Detect which cell encompasses the target text, then output its (X, Y) center coordinate. 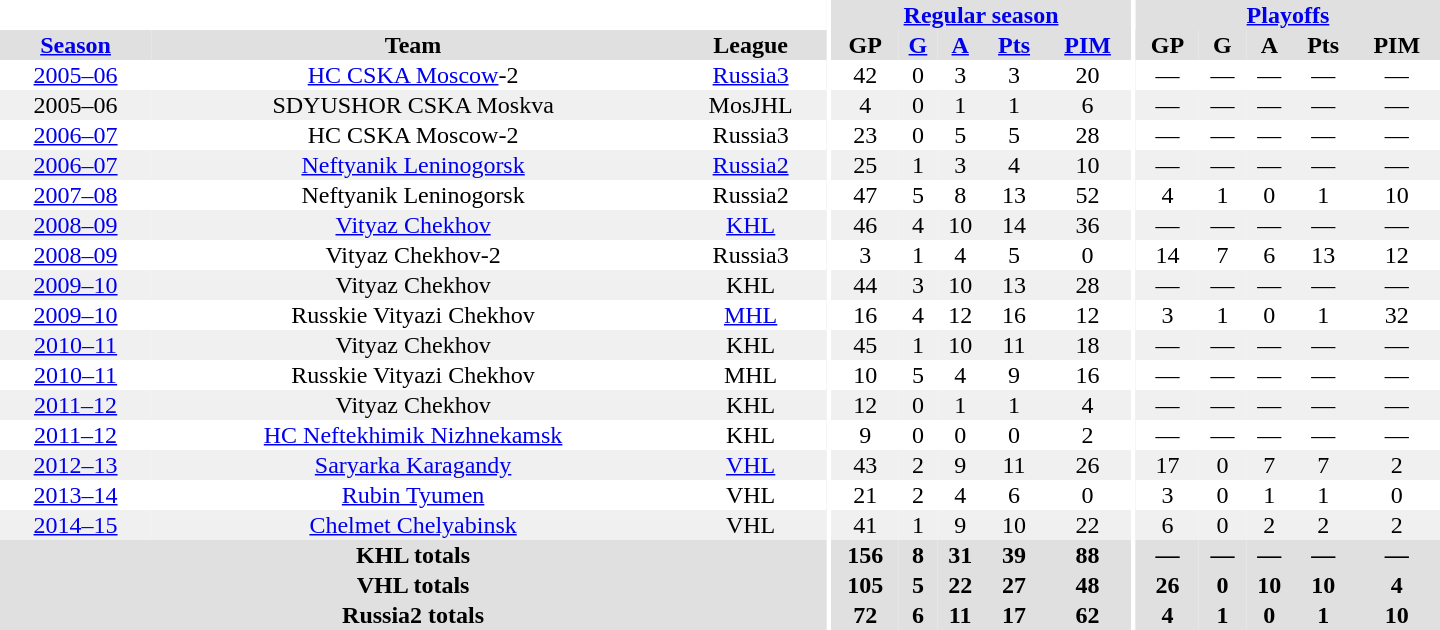
41 (865, 525)
Chelmet Chelyabinsk (413, 525)
31 (960, 555)
72 (865, 615)
32 (1397, 315)
156 (865, 555)
52 (1087, 195)
Russia2 totals (413, 615)
2012–13 (76, 465)
62 (1087, 615)
HC Neftekhimik Nizhnekamsk (413, 435)
42 (865, 75)
Regular season (980, 15)
25 (865, 165)
88 (1087, 555)
SDYUSHOR CSKA Moskva (413, 105)
18 (1087, 345)
VHL totals (413, 585)
2014–15 (76, 525)
Rubin Tyumen (413, 495)
44 (865, 285)
36 (1087, 225)
Team (413, 45)
Season (76, 45)
Vityaz Chekhov-2 (413, 255)
2007–08 (76, 195)
39 (1014, 555)
23 (865, 135)
47 (865, 195)
Saryarka Karagandy (413, 465)
48 (1087, 585)
27 (1014, 585)
2013–14 (76, 495)
MosJHL (750, 105)
105 (865, 585)
Playoffs (1288, 15)
21 (865, 495)
League (750, 45)
20 (1087, 75)
45 (865, 345)
KHL totals (413, 555)
43 (865, 465)
46 (865, 225)
